Capture the cell that displays the provided text and extract its [x, y] central coordinate. 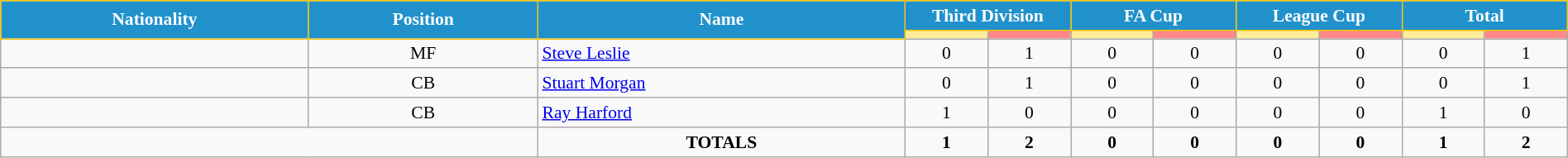
MF [423, 54]
Third Division [987, 16]
FA Cup [1153, 16]
TOTALS [722, 142]
Steve Leslie [722, 54]
Nationality [155, 20]
Stuart Morgan [722, 84]
Ray Harford [722, 113]
League Cup [1319, 16]
Total [1484, 16]
Name [722, 20]
Position [423, 20]
